Identify which cell holds the provided text, then report its (x, y) central coordinate. 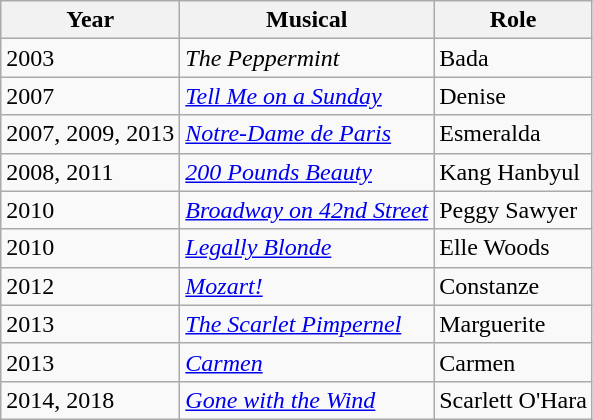
Broadway on 42nd Street (307, 210)
2007 (90, 96)
2012 (90, 286)
2008, 2011 (90, 172)
The Peppermint (307, 58)
Mozart! (307, 286)
Kang Hanbyul (514, 172)
Notre-Dame de Paris (307, 134)
Tell Me on a Sunday (307, 96)
Bada (514, 58)
Constanze (514, 286)
200 Pounds Beauty (307, 172)
Peggy Sawyer (514, 210)
Year (90, 20)
Scarlett O'Hara (514, 400)
Gone with the Wind (307, 400)
2014, 2018 (90, 400)
Esmeralda (514, 134)
Role (514, 20)
Elle Woods (514, 248)
Denise (514, 96)
Marguerite (514, 324)
Musical (307, 20)
2003 (90, 58)
Legally Blonde (307, 248)
The Scarlet Pimpernel (307, 324)
2007, 2009, 2013 (90, 134)
